Extract the (X, Y) coordinate from the center of the cell holding the provided text.  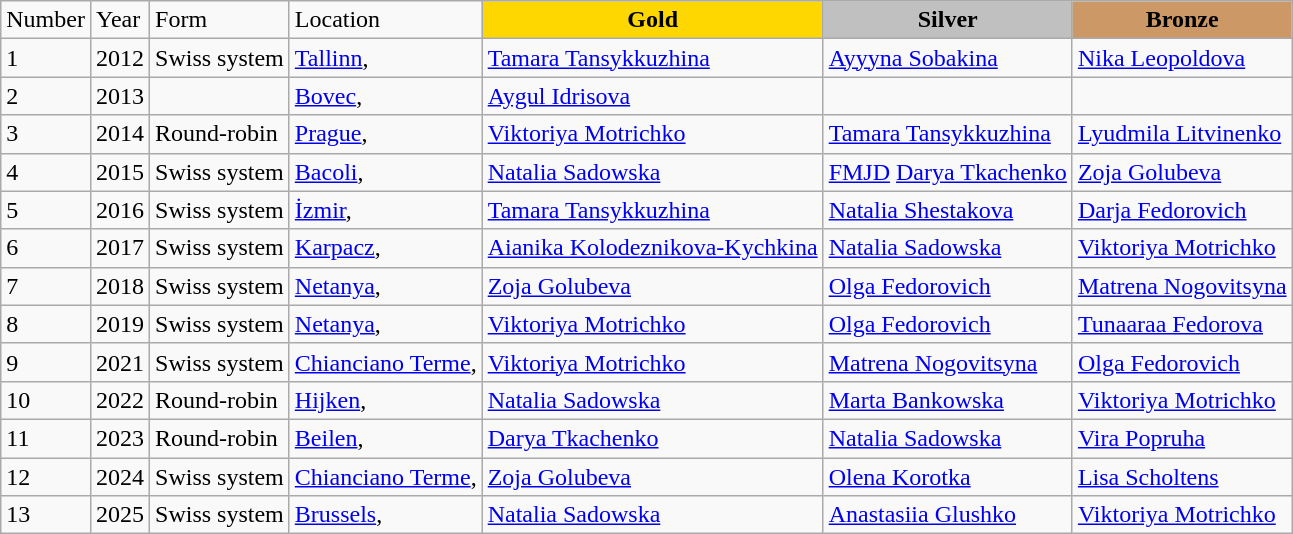
Prague, (386, 134)
Year (120, 20)
Marta Bankowska (948, 400)
Beilen, (386, 438)
2017 (120, 248)
13 (46, 515)
Natalia Shestakova (948, 210)
2015 (120, 172)
Ayyyna Sobakina (948, 58)
Darya Tkachenko (652, 438)
Aygul Idrisova (652, 96)
Aianika Kolodeznikova-Kychkina (652, 248)
5 (46, 210)
Location (386, 20)
2022 (120, 400)
Silver (948, 20)
İzmir, (386, 210)
6 (46, 248)
8 (46, 324)
12 (46, 477)
FMJD Darya Tkachenko (948, 172)
Number (46, 20)
Gold (652, 20)
4 (46, 172)
2025 (120, 515)
7 (46, 286)
Lyudmila Litvinenko (1182, 134)
2024 (120, 477)
Tallinn, (386, 58)
2012 (120, 58)
2023 (120, 438)
Lisa Scholtens (1182, 477)
2021 (120, 362)
Bronze (1182, 20)
Nika Leopoldova (1182, 58)
3 (46, 134)
Karpacz, (386, 248)
2014 (120, 134)
Bacoli, (386, 172)
Bovec, (386, 96)
2 (46, 96)
Brussels, (386, 515)
1 (46, 58)
9 (46, 362)
Tunaaraa Fedorova (1182, 324)
Form (220, 20)
Darja Fedorovich (1182, 210)
2016 (120, 210)
10 (46, 400)
2018 (120, 286)
Hijken, (386, 400)
Vira Popruha (1182, 438)
2019 (120, 324)
11 (46, 438)
Olena Korotka (948, 477)
Anastasiia Glushko (948, 515)
2013 (120, 96)
